Determine the (X, Y) coordinate at the center of the cell enclosing the given text.  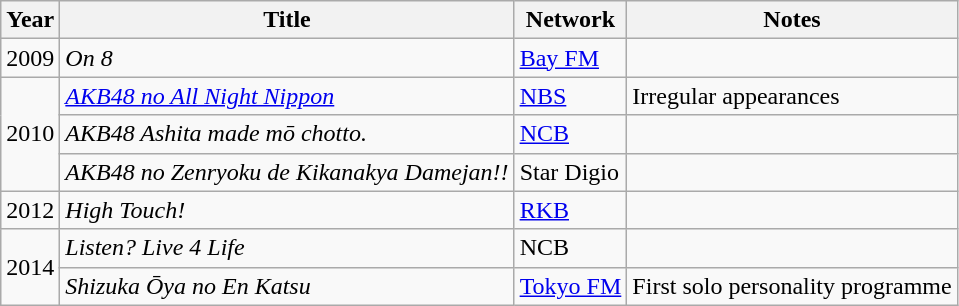
Bay FM (570, 58)
Listen? Live 4 Life (287, 248)
AKB48 no Zenryoku de Kikanakya Damejan!! (287, 172)
Tokyo FM (570, 286)
First solo personality programme (792, 286)
AKB48 no All Night Nippon (287, 96)
2010 (30, 134)
AKB48 Ashita made mō chotto. (287, 134)
Title (287, 20)
2009 (30, 58)
High Touch! (287, 210)
2014 (30, 267)
Year (30, 20)
On 8 (287, 58)
Shizuka Ōya no En Katsu (287, 286)
Notes (792, 20)
RKB (570, 210)
Irregular appearances (792, 96)
2012 (30, 210)
Star Digio (570, 172)
NBS (570, 96)
Network (570, 20)
